From the cell containing the given text, extract its center point as (x, y) coordinate. 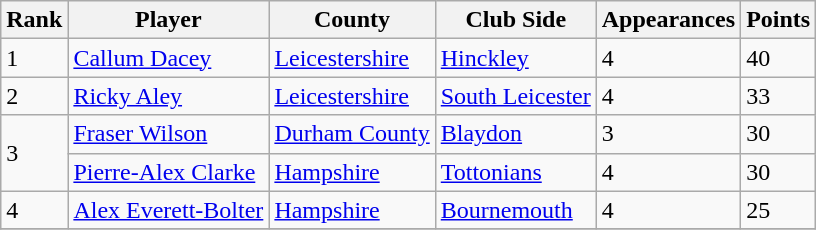
2 (34, 96)
Ricky Aley (168, 96)
Hinckley (516, 58)
33 (778, 96)
Club Side (516, 20)
Points (778, 20)
Appearances (668, 20)
Rank (34, 20)
County (352, 20)
Player (168, 20)
Pierre-Alex Clarke (168, 172)
South Leicester (516, 96)
1 (34, 58)
Alex Everett-Bolter (168, 210)
25 (778, 210)
Tottonians (516, 172)
Callum Dacey (168, 58)
Blaydon (516, 134)
40 (778, 58)
Bournemouth (516, 210)
Durham County (352, 134)
Fraser Wilson (168, 134)
